Search for the cell housing the specified text and yield its (x, y) center coordinate. 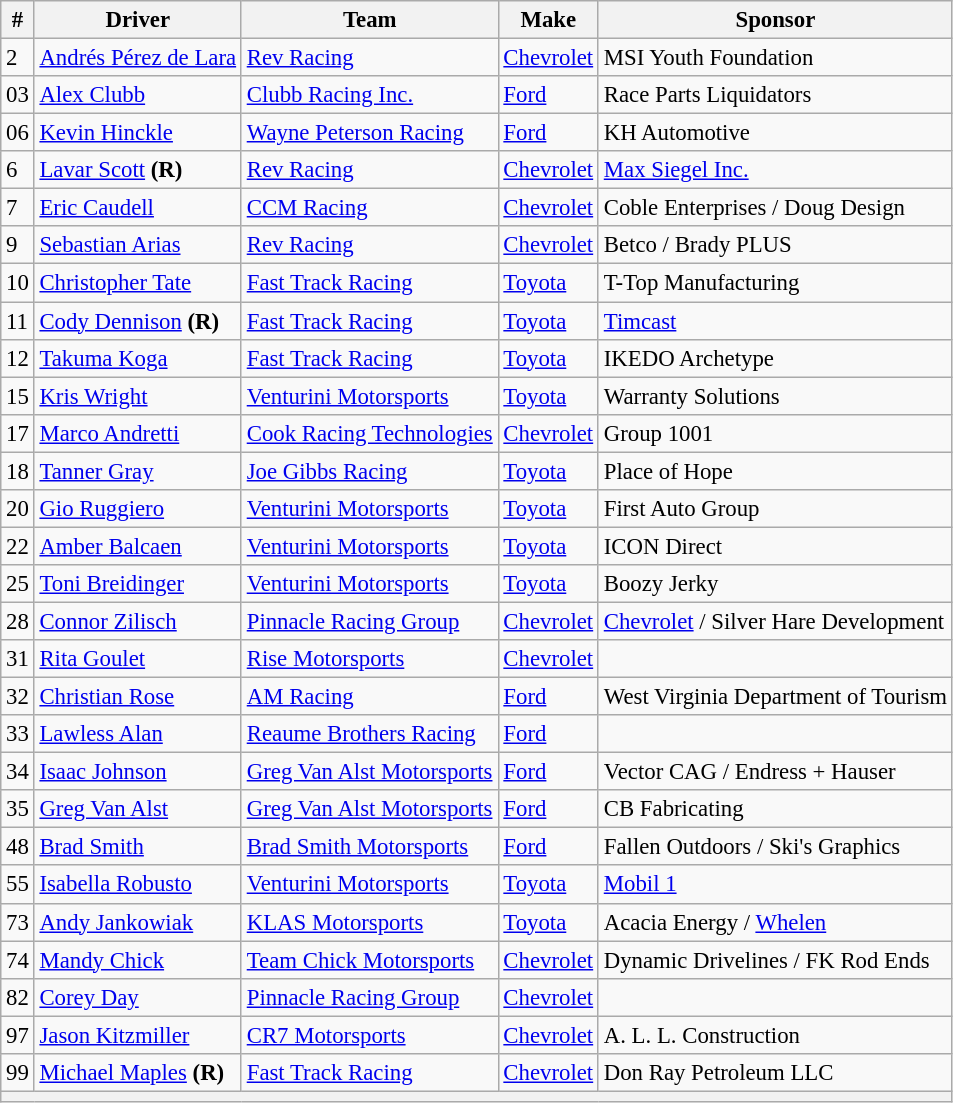
Place of Hope (775, 471)
A. L. L. Construction (775, 1035)
Rita Goulet (138, 659)
Greg Van Alst (138, 809)
Michael Maples (R) (138, 1073)
Driver (138, 20)
Reaume Brothers Racing (370, 734)
Sebastian Arias (138, 245)
Takuma Koga (138, 358)
Isaac Johnson (138, 772)
Clubb Racing Inc. (370, 95)
Rise Motorsports (370, 659)
Brad Smith (138, 847)
06 (18, 133)
Jason Kitzmiller (138, 1035)
20 (18, 509)
6 (18, 170)
Amber Balcaen (138, 546)
33 (18, 734)
Fallen Outdoors / Ski's Graphics (775, 847)
ICON Direct (775, 546)
48 (18, 847)
Lawless Alan (138, 734)
Wayne Peterson Racing (370, 133)
Joe Gibbs Racing (370, 471)
AM Racing (370, 697)
Dynamic Drivelines / FK Rod Ends (775, 960)
Timcast (775, 321)
Eric Caudell (138, 208)
Team Chick Motorsports (370, 960)
CR7 Motorsports (370, 1035)
73 (18, 922)
Cody Dennison (R) (138, 321)
First Auto Group (775, 509)
03 (18, 95)
82 (18, 997)
99 (18, 1073)
Coble Enterprises / Doug Design (775, 208)
Brad Smith Motorsports (370, 847)
22 (18, 546)
# (18, 20)
Betco / Brady PLUS (775, 245)
West Virginia Department of Tourism (775, 697)
Connor Zilisch (138, 621)
28 (18, 621)
MSI Youth Foundation (775, 58)
Kris Wright (138, 396)
CCM Racing (370, 208)
Christopher Tate (138, 283)
Marco Andretti (138, 433)
Kevin Hinckle (138, 133)
97 (18, 1035)
KLAS Motorsports (370, 922)
15 (18, 396)
12 (18, 358)
Make (548, 20)
Toni Breidinger (138, 584)
Cook Racing Technologies (370, 433)
Mobil 1 (775, 885)
Lavar Scott (R) (138, 170)
Christian Rose (138, 697)
Vector CAG / Endress + Hauser (775, 772)
Corey Day (138, 997)
IKEDO Archetype (775, 358)
KH Automotive (775, 133)
34 (18, 772)
Group 1001 (775, 433)
CB Fabricating (775, 809)
31 (18, 659)
Don Ray Petroleum LLC (775, 1073)
Tanner Gray (138, 471)
Alex Clubb (138, 95)
Gio Ruggiero (138, 509)
Sponsor (775, 20)
35 (18, 809)
10 (18, 283)
Boozy Jerky (775, 584)
55 (18, 885)
Team (370, 20)
T-Top Manufacturing (775, 283)
Mandy Chick (138, 960)
Chevrolet / Silver Hare Development (775, 621)
17 (18, 433)
7 (18, 208)
Acacia Energy / Whelen (775, 922)
32 (18, 697)
74 (18, 960)
Max Siegel Inc. (775, 170)
18 (18, 471)
Andy Jankowiak (138, 922)
11 (18, 321)
Isabella Robusto (138, 885)
9 (18, 245)
2 (18, 58)
Andrés Pérez de Lara (138, 58)
25 (18, 584)
Race Parts Liquidators (775, 95)
Warranty Solutions (775, 396)
